Determine the (x, y) coordinate at the center of the cell enclosing the given text.  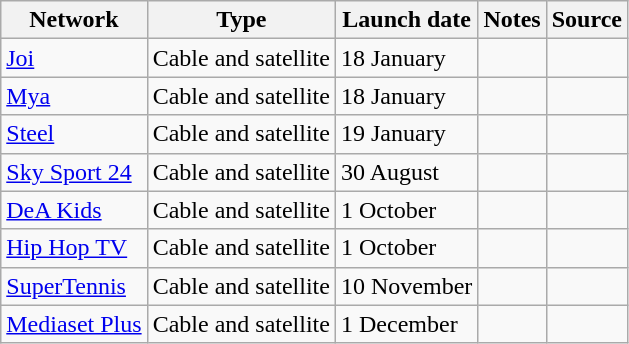
SuperTennis (74, 286)
Mya (74, 96)
Source (586, 20)
DeA Kids (74, 210)
Type (241, 20)
Network (74, 20)
30 August (406, 172)
Notes (512, 20)
Mediaset Plus (74, 324)
10 November (406, 286)
Hip Hop TV (74, 248)
Launch date (406, 20)
Steel (74, 134)
Sky Sport 24 (74, 172)
19 January (406, 134)
Joi (74, 58)
1 December (406, 324)
